For the text-containing cell, return its midpoint in (x, y) coordinate format. 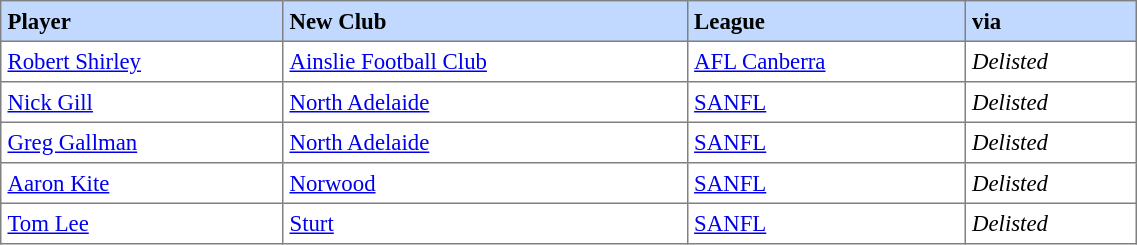
League (826, 21)
Sturt (486, 223)
Tom Lee (142, 223)
Player (142, 21)
Aaron Kite (142, 183)
Norwood (486, 183)
Nick Gill (142, 102)
via (1051, 21)
New Club (486, 21)
Robert Shirley (142, 61)
Ainslie Football Club (486, 61)
AFL Canberra (826, 61)
Greg Gallman (142, 142)
